Find where the given text appears and provide that cell's center as [x, y] coordinate. 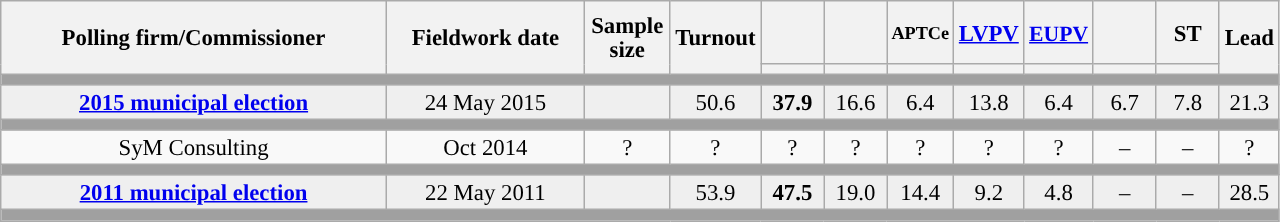
19.0 [856, 194]
APTCe [920, 32]
47.5 [792, 194]
Fieldwork date [485, 38]
2011 municipal election [194, 194]
Oct 2014 [485, 148]
2015 municipal election [194, 102]
14.4 [920, 194]
21.3 [1249, 102]
Polling firm/Commissioner [194, 38]
Sample size [627, 38]
ST [1188, 32]
LVPV [990, 32]
9.2 [990, 194]
4.8 [1058, 194]
53.9 [716, 194]
50.6 [716, 102]
24 May 2015 [485, 102]
16.6 [856, 102]
EUPV [1058, 32]
SyM Consulting [194, 148]
7.8 [1188, 102]
Turnout [716, 38]
22 May 2011 [485, 194]
13.8 [990, 102]
6.7 [1124, 102]
Lead [1249, 38]
28.5 [1249, 194]
37.9 [792, 102]
